Output the (X, Y) coordinate of the center of the cell containing the given text.  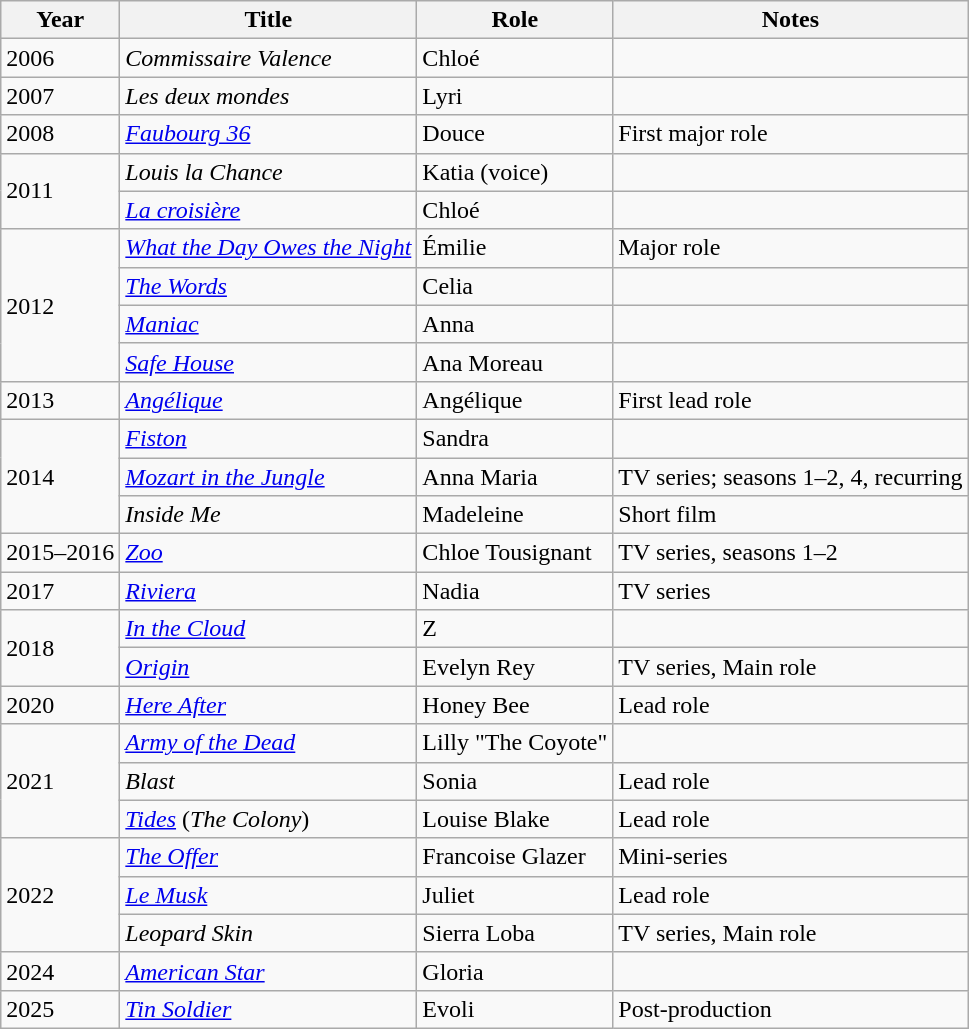
2007 (60, 96)
Safe House (268, 362)
Le Musk (268, 895)
2025 (60, 1009)
What the Day Owes the Night (268, 248)
Gloria (515, 971)
Short film (790, 515)
Fiston (268, 438)
2018 (60, 648)
2014 (60, 476)
Anna Maria (515, 477)
2008 (60, 134)
Blast (268, 781)
Origin (268, 667)
Zoo (268, 553)
2011 (60, 191)
2024 (60, 971)
2022 (60, 895)
Z (515, 629)
Émilie (515, 248)
American Star (268, 971)
Celia (515, 286)
Lyri (515, 96)
2012 (60, 305)
Katia (voice) (515, 172)
Army of the Dead (268, 743)
Ana Moreau (515, 362)
Mozart in the Jungle (268, 477)
Honey Bee (515, 705)
The Offer (268, 857)
Mini-series (790, 857)
Louise Blake (515, 819)
Evoli (515, 1009)
Francoise Glazer (515, 857)
Sandra (515, 438)
First lead role (790, 400)
2020 (60, 705)
2013 (60, 400)
Les deux mondes (268, 96)
Chloe Tousignant (515, 553)
Sierra Loba (515, 933)
Tides (The Colony) (268, 819)
Commissaire Valence (268, 58)
Maniac (268, 324)
Louis la Chance (268, 172)
Year (60, 20)
Faubourg 36 (268, 134)
Tin Soldier (268, 1009)
Inside Me (268, 515)
In the Cloud (268, 629)
Leopard Skin (268, 933)
Lilly "The Coyote" (515, 743)
Riviera (268, 591)
2006 (60, 58)
The Words (268, 286)
TV series (790, 591)
La croisière (268, 210)
2017 (60, 591)
Douce (515, 134)
Nadia (515, 591)
First major role (790, 134)
Evelyn Rey (515, 667)
Here After (268, 705)
TV series, seasons 1–2 (790, 553)
Notes (790, 20)
Juliet (515, 895)
Anna (515, 324)
Title (268, 20)
Madeleine (515, 515)
2021 (60, 781)
Role (515, 20)
Post-production (790, 1009)
Sonia (515, 781)
Major role (790, 248)
TV series; seasons 1–2, 4, recurring (790, 477)
2015–2016 (60, 553)
